Provide the (x, y) coordinate of the cell's center where the given text is located.  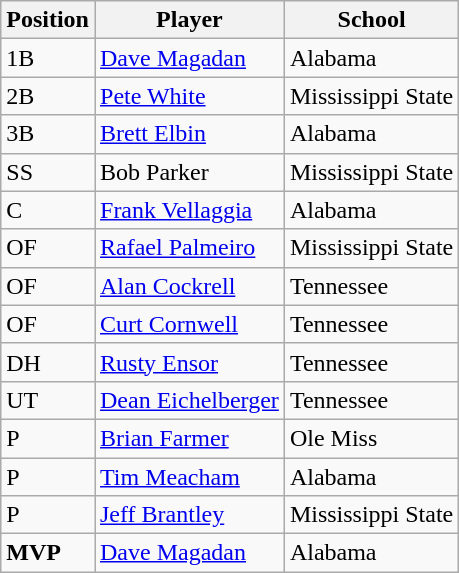
Curt Cornwell (189, 324)
Rusty Ensor (189, 362)
1B (48, 58)
Brett Elbin (189, 134)
Position (48, 20)
Alan Cockrell (189, 286)
Frank Vellaggia (189, 210)
Pete White (189, 96)
DH (48, 362)
Bob Parker (189, 172)
Dean Eichelberger (189, 400)
Rafael Palmeiro (189, 248)
MVP (48, 553)
SS (48, 172)
2B (48, 96)
Tim Meacham (189, 477)
3B (48, 134)
Ole Miss (371, 438)
Jeff Brantley (189, 515)
Player (189, 20)
School (371, 20)
C (48, 210)
Brian Farmer (189, 438)
UT (48, 400)
